Detect which cell encompasses the target text, then output its [x, y] center coordinate. 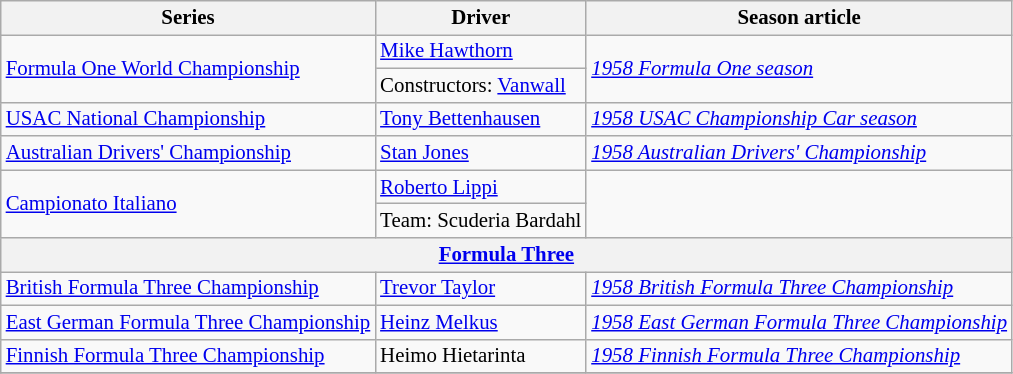
East German Formula Three Championship [188, 322]
Campionato Italiano [188, 204]
Roberto Lippi [480, 187]
Heinz Melkus [480, 322]
Tony Bettenhausen [480, 119]
1958 Finnish Formula Three Championship [799, 356]
Team: Scuderia Bardahl [480, 221]
Formula Three [506, 255]
Stan Jones [480, 153]
Driver [480, 18]
Constructors: Vanwall [480, 85]
1958 British Formula Three Championship [799, 288]
Formula One World Championship [188, 68]
1958 Formula One season [799, 68]
Mike Hawthorn [480, 51]
USAC National Championship [188, 119]
1958 East German Formula Three Championship [799, 322]
Heimo Hietarinta [480, 356]
Season article [799, 18]
Series [188, 18]
Trevor Taylor [480, 288]
Finnish Formula Three Championship [188, 356]
British Formula Three Championship [188, 288]
1958 USAC Championship Car season [799, 119]
1958 Australian Drivers' Championship [799, 153]
Australian Drivers' Championship [188, 153]
